Capture the cell that displays the provided text and extract its [X, Y] central coordinate. 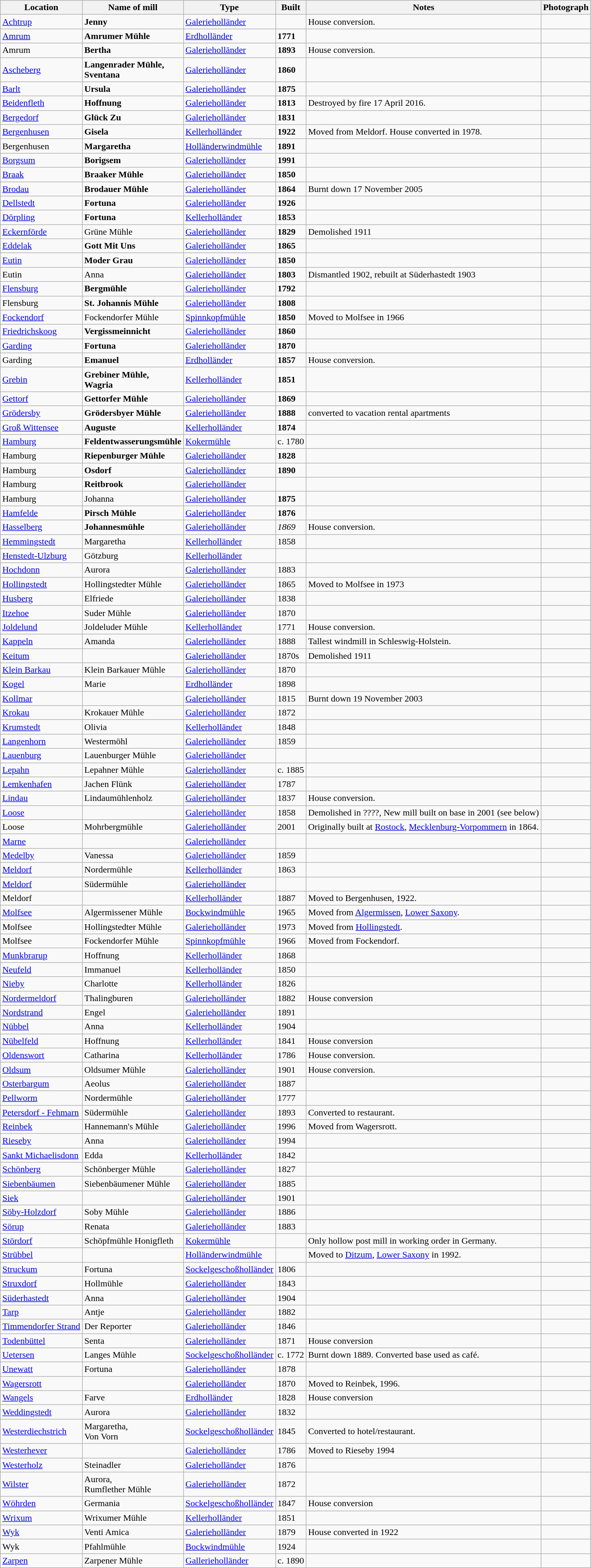
Grebin [41, 379]
Lauenburger Mühle [133, 756]
Moved to Reinbek, 1996. [423, 1384]
Lemkenhafen [41, 784]
Bergedorf [41, 117]
Götzburg [133, 556]
Hannemann's Mühle [133, 1127]
Westerhever [41, 1451]
1922 [291, 132]
Tarp [41, 1312]
1832 [291, 1412]
1853 [291, 217]
Originally built at Rostock, Mecklenburg-Vorpommern in 1864. [423, 827]
Margaretha,Von Vorn [133, 1432]
Notes [423, 7]
Neufeld [41, 970]
Beidenfleth [41, 103]
Pellworm [41, 1098]
Achtrup [41, 22]
Pfahlmühle [133, 1546]
Joldelund [41, 627]
c. 1780 [291, 442]
Oldenswort [41, 1055]
Wöhrden [41, 1504]
Reinbek [41, 1127]
Renata [133, 1226]
Nübelfeld [41, 1041]
Bertha [133, 50]
House converted in 1922 [423, 1532]
Photograph [566, 7]
Marie [133, 684]
1890 [291, 470]
Olivia [133, 727]
Westerdiechstrich [41, 1432]
Lindau [41, 798]
Krumstedt [41, 727]
c. 1772 [291, 1355]
Lepahner Mühle [133, 770]
Todenbüttel [41, 1340]
1815 [291, 699]
converted to vacation rental apartments [423, 413]
Elfriede [133, 598]
1871 [291, 1340]
Edda [133, 1155]
1846 [291, 1326]
1842 [291, 1155]
Oldsumer Mühle [133, 1069]
Engel [133, 1012]
Wagersrott [41, 1384]
Soby Mühle [133, 1212]
Groß Wittensee [41, 427]
Immanuel [133, 970]
Barlt [41, 89]
Catharina [133, 1055]
1994 [291, 1141]
Zarpener Mühle [133, 1561]
1829 [291, 232]
1926 [291, 203]
1792 [291, 289]
Grebiner Mühle,Wagria [133, 379]
Lepahn [41, 770]
1826 [291, 984]
Brodau [41, 189]
Wangels [41, 1398]
Thalingburen [133, 998]
Suder Mühle [133, 613]
Johanna [133, 499]
Brodauer Mühle [133, 189]
Osterbargum [41, 1084]
1879 [291, 1532]
Burnt down 19 November 2003 [423, 699]
Germania [133, 1504]
Jenny [133, 22]
Unewatt [41, 1369]
Krokau [41, 713]
Senta [133, 1340]
1847 [291, 1504]
Friedrichskoog [41, 331]
Dörpling [41, 217]
Venti Amica [133, 1532]
Klein Barkauer Mühle [133, 670]
1991 [291, 160]
Reitbrook [133, 484]
Borgsum [41, 160]
Built [291, 7]
Tallest windmill in Schleswig-Holstein. [423, 641]
1924 [291, 1546]
1996 [291, 1127]
Langes Mühle [133, 1355]
Gettorf [41, 399]
Grödersbyer Mühle [133, 413]
Moved to Bergenhusen, 1922. [423, 898]
Medelby [41, 855]
Riepenburger Mühle [133, 456]
Feldentwasserungsmühle [133, 442]
Moved from Fockendorf. [423, 941]
Eddelak [41, 246]
1857 [291, 360]
St. Johannis Mühle [133, 303]
Grüne Mühle [133, 232]
Burnt down 17 November 2005 [423, 189]
Der Reporter [133, 1326]
Wrixumer Mühle [133, 1518]
Moved from Wagersrott. [423, 1127]
1878 [291, 1369]
1868 [291, 955]
Aeolus [133, 1084]
1848 [291, 727]
Siebenbäumener Mühle [133, 1184]
1874 [291, 427]
Hemmingstedt [41, 541]
Osdorf [133, 470]
Henstedt-Ulzburg [41, 556]
Westerholz [41, 1465]
Borigsem [133, 160]
Nübbel [41, 1027]
Type [229, 7]
Timmendorfer Strand [41, 1326]
Hasselberg [41, 527]
Ursula [133, 89]
Oldsum [41, 1069]
c. 1890 [291, 1561]
Söby-Holzdorf [41, 1212]
Klein Barkau [41, 670]
1838 [291, 598]
Gallerieholländer [229, 1561]
c. 1885 [291, 770]
Nordermeldorf [41, 998]
1965 [291, 913]
Braak [41, 174]
Nieby [41, 984]
Glück Zu [133, 117]
Moved to Rieseby 1994 [423, 1451]
Moved to Ditzum, Lower Saxony in 1992. [423, 1255]
1827 [291, 1169]
Bergmühle [133, 289]
1886 [291, 1212]
1831 [291, 117]
Westermöhl [133, 741]
Struckum [41, 1269]
Hamfelde [41, 513]
Converted to restaurant. [423, 1112]
Grödersby [41, 413]
Munkbrarup [41, 955]
1885 [291, 1184]
Moved from Meldorf. House converted in 1978. [423, 132]
Moved from Algermissen, Lower Saxony. [423, 913]
Zarpen [41, 1561]
1966 [291, 941]
Farve [133, 1398]
Struxdorf [41, 1283]
1898 [291, 684]
Hochdonn [41, 570]
Lauenburg [41, 756]
Uetersen [41, 1355]
Gettorfer Mühle [133, 399]
Converted to hotel/restaurant. [423, 1432]
Stördorf [41, 1241]
Mohrbergmühle [133, 827]
Vanessa [133, 855]
1787 [291, 784]
Dismantled 1902, rebuilt at Süderhastedt 1903 [423, 274]
Auguste [133, 427]
Kogel [41, 684]
Nordstrand [41, 1012]
Schöpfmühle Honigfleth [133, 1241]
Schönberg [41, 1169]
Hollingstedt [41, 584]
Demolished in ????, New mill built on base in 2001 (see below) [423, 812]
Joldeluder Mühle [133, 627]
Siek [41, 1198]
Aurora,Rumflether Mühle [133, 1484]
Strübbel [41, 1255]
Marne [41, 841]
Langenrader Mühle,Sventana [133, 70]
Moved from Hollingstedt. [423, 927]
Algermissener Mühle [133, 913]
Ascheberg [41, 70]
Amanda [133, 641]
Krokauer Mühle [133, 713]
Location [41, 7]
Moved to Molfsee in 1966 [423, 317]
1808 [291, 303]
Destroyed by fire 17 April 2016. [423, 103]
1864 [291, 189]
Eckernförde [41, 232]
1845 [291, 1432]
1777 [291, 1098]
Fockendorf [41, 317]
Husberg [41, 598]
Charlotte [133, 984]
Wilster [41, 1484]
1843 [291, 1283]
Gott Mit Uns [133, 246]
Only hollow post mill in working order in Germany. [423, 1241]
Sankt Michaelisdonn [41, 1155]
Langenhorn [41, 741]
Gisela [133, 132]
Hollmühle [133, 1283]
Kollmar [41, 699]
Amrumer Mühle [133, 36]
Moder Grau [133, 260]
1870s [291, 656]
Petersdorf - Fehmarn [41, 1112]
Emanuel [133, 360]
Lindaumühlenholz [133, 798]
Keitum [41, 656]
Schönberger Mühle [133, 1169]
Itzehoe [41, 613]
1973 [291, 927]
Jachen Flünk [133, 784]
1841 [291, 1041]
2001 [291, 827]
Wrixum [41, 1518]
Süderhastedt [41, 1298]
1803 [291, 274]
Moved to Molfsee in 1973 [423, 584]
1806 [291, 1269]
Braaker Mühle [133, 174]
Pirsch Mühle [133, 513]
Johannesmühle [133, 527]
Sörup [41, 1226]
1837 [291, 798]
Siebenbäumen [41, 1184]
Dellstedt [41, 203]
Antje [133, 1312]
Vergissmeinnicht [133, 331]
Weddingstedt [41, 1412]
Steinadler [133, 1465]
Burnt down 1889. Converted base used as café. [423, 1355]
Rieseby [41, 1141]
1863 [291, 869]
1813 [291, 103]
Kappeln [41, 641]
Name of mill [133, 7]
